Search for the cell housing the specified text and yield its [x, y] center coordinate. 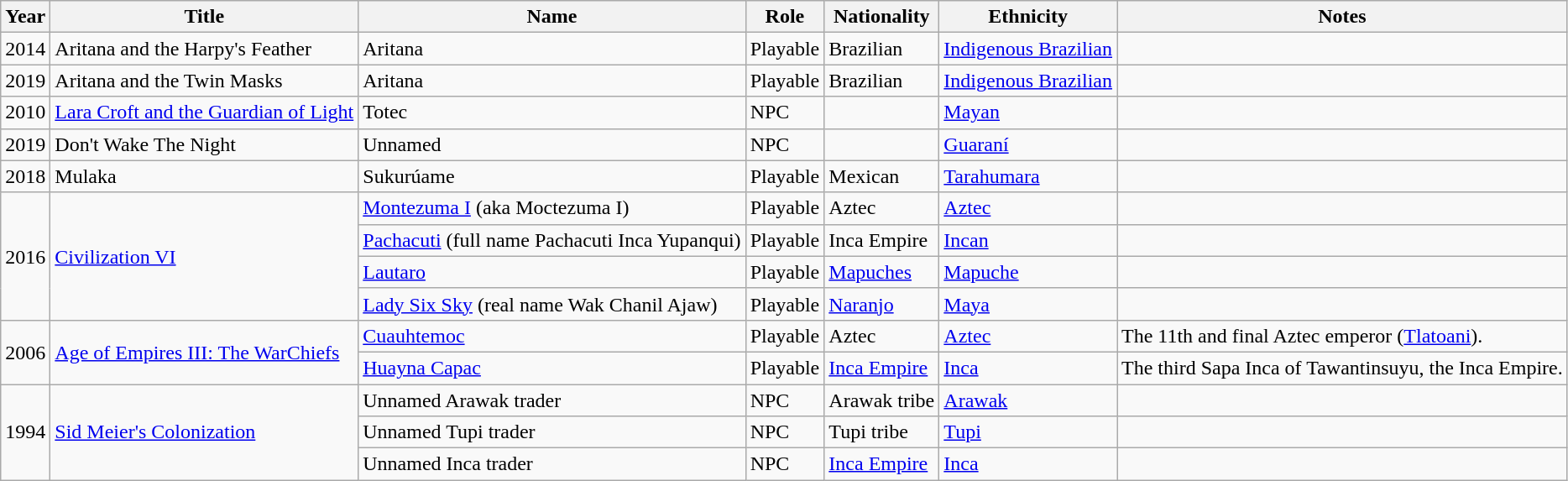
Unnamed Inca trader [552, 464]
Lara Croft and the Guardian of Light [205, 112]
Huayna Capac [552, 368]
Nationality [881, 17]
Unnamed [552, 144]
Aritana and the Twin Masks [205, 81]
Role [785, 17]
Title [205, 17]
The 11th and final Aztec emperor (Tlatoani). [1341, 336]
Year [25, 17]
2014 [25, 49]
Aritana and the Harpy's Feather [205, 49]
The third Sapa Inca of Tawantinsuyu, the Inca Empire. [1341, 368]
Notes [1341, 17]
Lautaro [552, 272]
Tupi tribe [881, 432]
Mulaka [205, 176]
2016 [25, 256]
Mexican [881, 176]
Cuauhtemoc [552, 336]
Pachacuti (full name Pachacuti Inca Yupanqui) [552, 240]
2010 [25, 112]
1994 [25, 432]
Maya [1028, 304]
Incan [1028, 240]
Mapuches [881, 272]
Guaraní [1028, 144]
Sid Meier's Colonization [205, 432]
Mapuche [1028, 272]
Unnamed Tupi trader [552, 432]
Unnamed Arawak trader [552, 400]
Tarahumara [1028, 176]
Tupi [1028, 432]
Civilization VI [205, 256]
2018 [25, 176]
2006 [25, 352]
Totec [552, 112]
Name [552, 17]
Montezuma I (aka Moctezuma I) [552, 208]
Don't Wake The Night [205, 144]
Arawak [1028, 400]
Ethnicity [1028, 17]
Lady Six Sky (real name Wak Chanil Ajaw) [552, 304]
Mayan [1028, 112]
Naranjo [881, 304]
Age of Empires III: The WarChiefs [205, 352]
Arawak tribe [881, 400]
Sukurúame [552, 176]
